Pinpoint the cell where the given text exists, returning its [X, Y] midpoint coordinate. 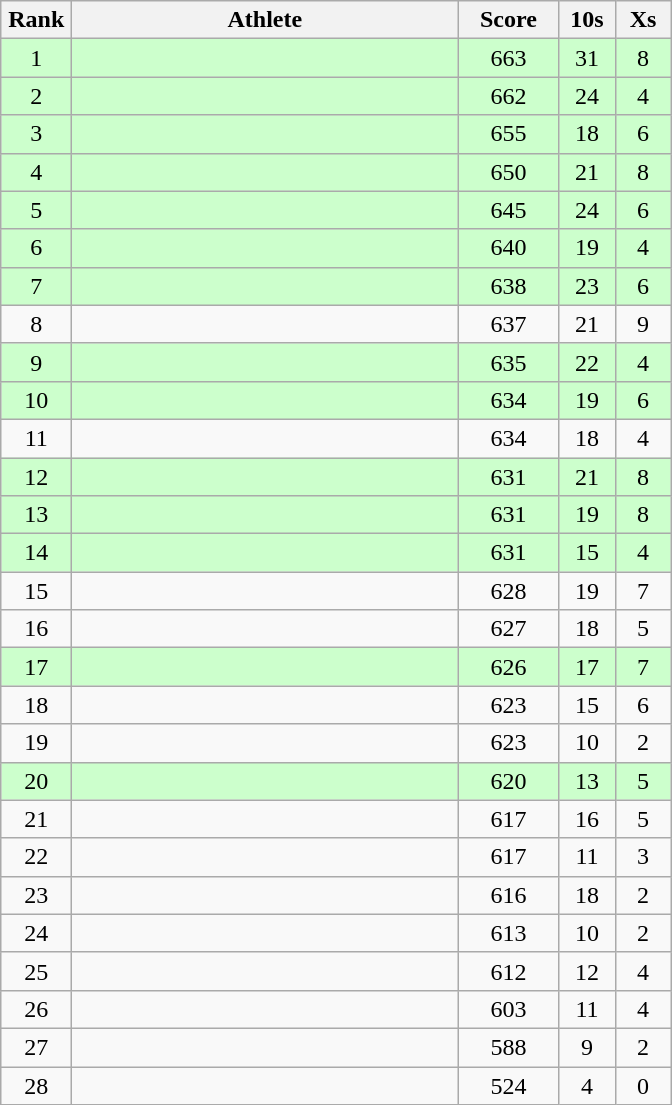
635 [508, 362]
613 [508, 933]
524 [508, 1085]
603 [508, 1009]
Rank [36, 20]
Athlete [265, 20]
Xs [643, 20]
637 [508, 324]
627 [508, 629]
628 [508, 591]
612 [508, 971]
27 [36, 1047]
588 [508, 1047]
14 [36, 553]
28 [36, 1085]
662 [508, 96]
655 [508, 134]
626 [508, 667]
0 [643, 1085]
10s [587, 20]
1 [36, 58]
663 [508, 58]
20 [36, 781]
620 [508, 781]
645 [508, 210]
25 [36, 971]
Score [508, 20]
650 [508, 172]
31 [587, 58]
640 [508, 248]
26 [36, 1009]
616 [508, 895]
638 [508, 286]
